Detect which cell encompasses the target text, then output its [X, Y] center coordinate. 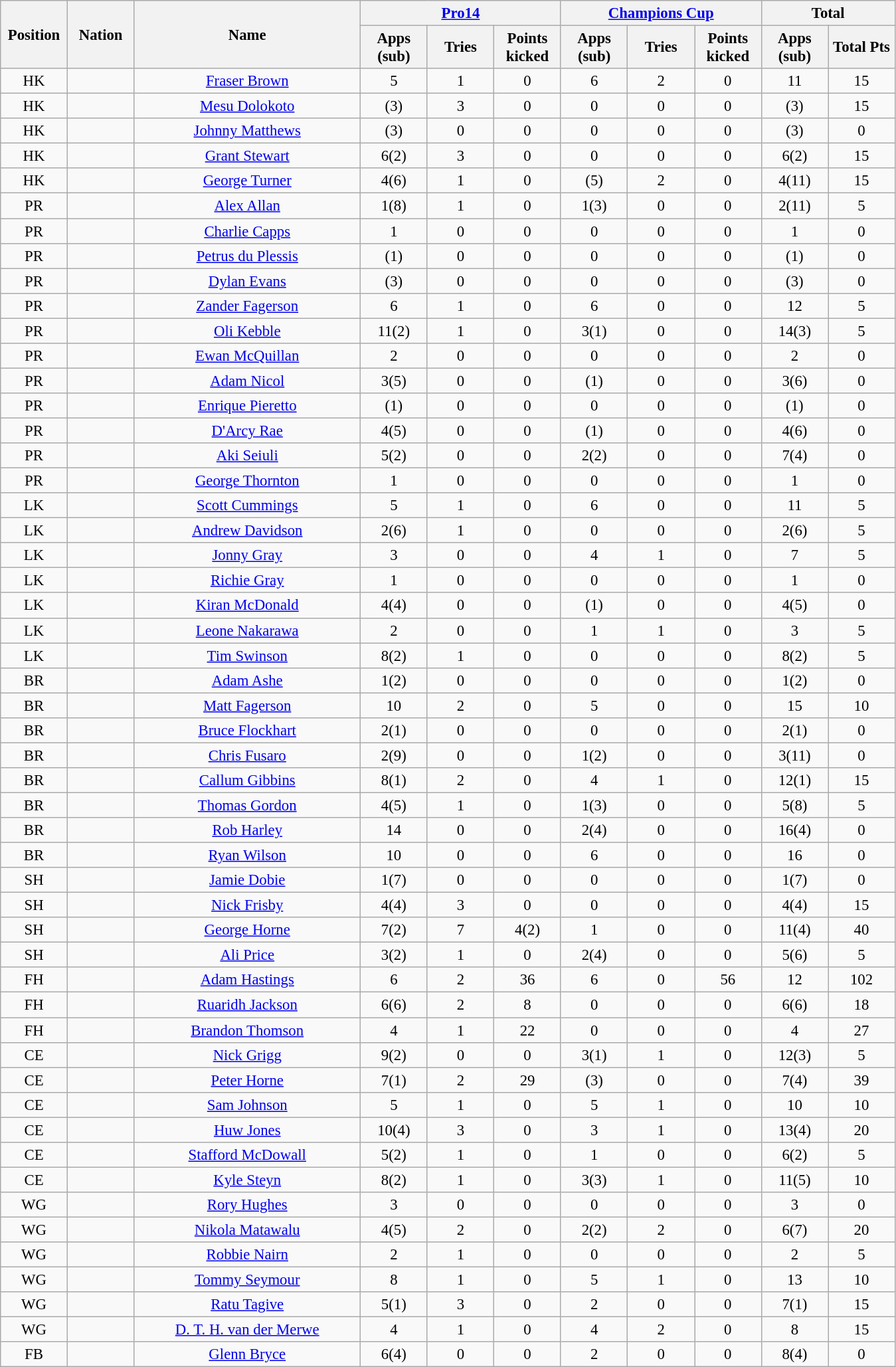
5(8) [794, 805]
(5) [594, 181]
George Turner [247, 181]
3(11) [794, 755]
Mesu Dolokoto [247, 106]
Adam Hastings [247, 980]
Position [35, 35]
4(2) [527, 930]
Oli Kebble [247, 331]
27 [862, 1030]
George Horne [247, 930]
Johnny Matthews [247, 131]
Tim Swinson [247, 656]
13(4) [794, 1130]
Zander Fagerson [247, 306]
Petrus du Plessis [247, 256]
3(3) [594, 1180]
D'Arcy Rae [247, 430]
Alex Allan [247, 206]
12(1) [794, 780]
29 [527, 1080]
2(11) [794, 206]
102 [862, 980]
Tommy Seymour [247, 1280]
Jamie Dobie [247, 880]
Grant Stewart [247, 156]
16 [794, 856]
13 [794, 1280]
16(4) [794, 830]
Pro14 [461, 13]
Brandon Thomson [247, 1030]
Ryan Wilson [247, 856]
9(2) [395, 1055]
Aki Seiuli [247, 456]
8(4) [794, 1354]
Adam Nicol [247, 381]
Huw Jones [247, 1130]
11(2) [395, 331]
1(8) [395, 206]
36 [527, 980]
D. T. H. van der Merwe [247, 1330]
Robbie Nairn [247, 1255]
14 [395, 830]
Stafford McDowall [247, 1155]
5(1) [395, 1305]
Matt Fagerson [247, 705]
Jonny Gray [247, 555]
8(1) [395, 780]
3(2) [395, 955]
6(7) [794, 1230]
Fraser Brown [247, 81]
3(6) [794, 381]
6(4) [395, 1354]
Ewan McQuillan [247, 356]
Callum Gibbins [247, 780]
39 [862, 1080]
Nikola Matawalu [247, 1230]
Chris Fusaro [247, 755]
Ratu Tagive [247, 1305]
Champions Cup [661, 13]
10(4) [395, 1130]
40 [862, 930]
18 [862, 1005]
Total Pts [862, 48]
Ali Price [247, 955]
Rob Harley [247, 830]
11(5) [794, 1180]
Scott Cummings [247, 505]
Kiran McDonald [247, 606]
3(5) [395, 381]
George Thornton [247, 481]
14(3) [794, 331]
Nation [101, 35]
Leone Nakarawa [247, 630]
4(11) [794, 181]
Dylan Evans [247, 281]
Kyle Steyn [247, 1180]
Adam Ashe [247, 680]
Ruaridh Jackson [247, 1005]
Glenn Bryce [247, 1354]
Enrique Pieretto [247, 406]
Charlie Capps [247, 231]
Richie Gray [247, 581]
Peter Horne [247, 1080]
12(3) [794, 1055]
22 [527, 1030]
2(9) [395, 755]
FB [35, 1354]
5(6) [794, 955]
Andrew Davidson [247, 531]
Sam Johnson [247, 1105]
56 [728, 980]
Bruce Flockhart [247, 731]
Total [828, 13]
7(2) [395, 930]
Rory Hughes [247, 1205]
Thomas Gordon [247, 805]
Nick Grigg [247, 1055]
Nick Frisby [247, 905]
Name [247, 35]
11(4) [794, 930]
